Return (x, y) of the center of cell containing provided text 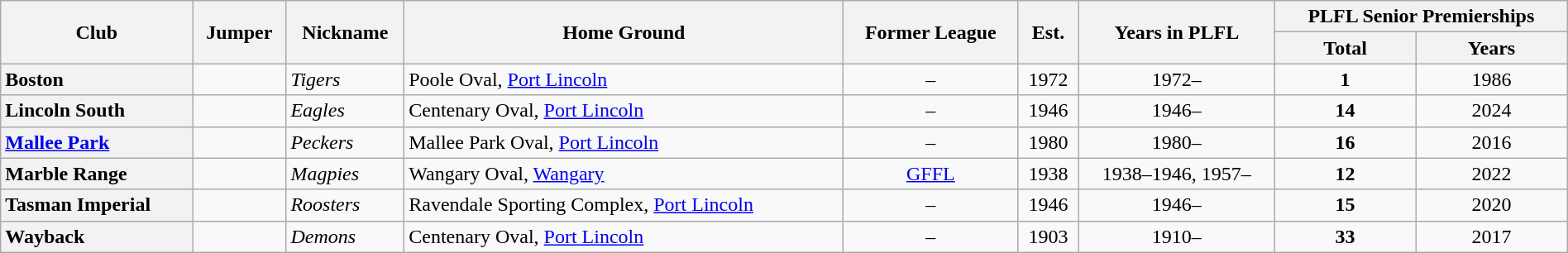
Ravendale Sporting Complex, Port Lincoln (624, 205)
2016 (1492, 142)
Wayback (97, 236)
1910– (1176, 236)
Former League (931, 32)
Years (1492, 48)
Poole Oval, Port Lincoln (624, 79)
Peckers (346, 142)
1980– (1176, 142)
GFFL (931, 174)
Demons (346, 236)
Mallee Park Oval, Port Lincoln (624, 142)
Jumper (240, 32)
Mallee Park (97, 142)
33 (1345, 236)
2022 (1492, 174)
Club (97, 32)
16 (1345, 142)
2024 (1492, 111)
2017 (1492, 236)
14 (1345, 111)
PLFL Senior Premierships (1421, 17)
1938 (1049, 174)
12 (1345, 174)
Roosters (346, 205)
Years in PLFL (1176, 32)
Total (1345, 48)
1980 (1049, 142)
Tasman Imperial (97, 205)
Tigers (346, 79)
1972– (1176, 79)
Eagles (346, 111)
Est. (1049, 32)
Wangary Oval, Wangary (624, 174)
Magpies (346, 174)
Home Ground (624, 32)
1 (1345, 79)
1938–1946, 1957– (1176, 174)
Marble Range (97, 174)
1972 (1049, 79)
1903 (1049, 236)
15 (1345, 205)
Nickname (346, 32)
1986 (1492, 79)
2020 (1492, 205)
Lincoln South (97, 111)
Boston (97, 79)
